For the text-containing cell, return its midpoint in [x, y] coordinate format. 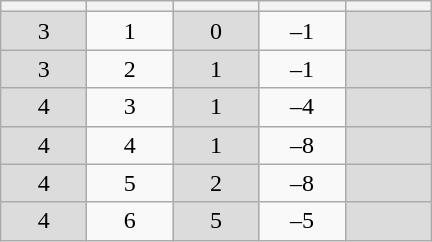
6 [130, 221]
–4 [302, 107]
0 [216, 31]
–5 [302, 221]
